Scan for the cell matching the given text and deliver its (x, y) coordinate at center. 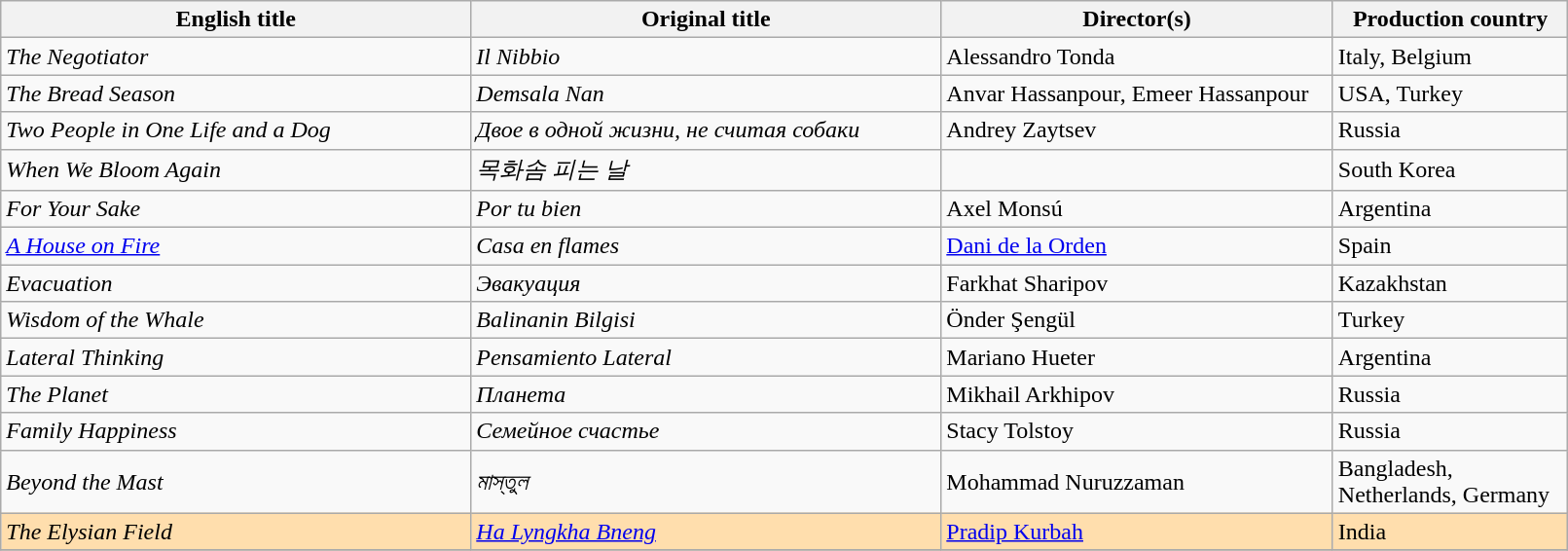
Lateral Thinking (236, 357)
The Planet (236, 394)
Evacuation (236, 283)
Ha Lyngkha Bneng (707, 532)
India (1450, 532)
Casa en flames (707, 246)
Balinanin Bilgisi (707, 320)
Anvar Hassanpour, Emeer Hassanpour (1137, 93)
When We Bloom Again (236, 169)
Двое в одной жизни, не считая собаки (707, 130)
Планета (707, 394)
Demsala Nan (707, 93)
Alessandro Tonda (1137, 56)
Two People in One Life and a Dog (236, 130)
Italy, Belgium (1450, 56)
Director(s) (1137, 19)
Spain (1450, 246)
Pradip Kurbah (1137, 532)
USA, Turkey (1450, 93)
A House on Fire (236, 246)
South Korea (1450, 169)
Turkey (1450, 320)
Production country (1450, 19)
Kazakhstan (1450, 283)
The Bread Season (236, 93)
Il Nibbio (707, 56)
Por tu bien (707, 209)
Dani de la Orden (1137, 246)
Wisdom of the Whale (236, 320)
Andrey Zaytsev (1137, 130)
Önder Şengül (1137, 320)
목화솜 피는 날 (707, 169)
Beyond the Mast (236, 481)
Mikhail Arkhipov (1137, 394)
Farkhat Sharipov (1137, 283)
Bangladesh, Netherlands, Germany (1450, 481)
For Your Sake (236, 209)
The Elysian Field (236, 532)
Original title (707, 19)
Stacy Tolstoy (1137, 431)
মাস্তুল (707, 481)
Axel Monsú (1137, 209)
Эвакуация (707, 283)
Mariano Hueter (1137, 357)
Семейное счастье (707, 431)
Mohammad Nuruzzaman (1137, 481)
The Negotiator (236, 56)
Pensamiento Lateral (707, 357)
English title (236, 19)
Family Happiness (236, 431)
